Find where the given text appears and provide that cell's center as [X, Y] coordinate. 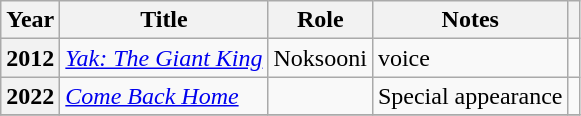
Noksooni [320, 58]
2022 [30, 96]
Notes [470, 20]
Role [320, 20]
Come Back Home [164, 96]
voice [470, 58]
Special appearance [470, 96]
Title [164, 20]
Year [30, 20]
Yak: The Giant King [164, 58]
2012 [30, 58]
